Output the (x, y) coordinate of the center of the cell containing the given text.  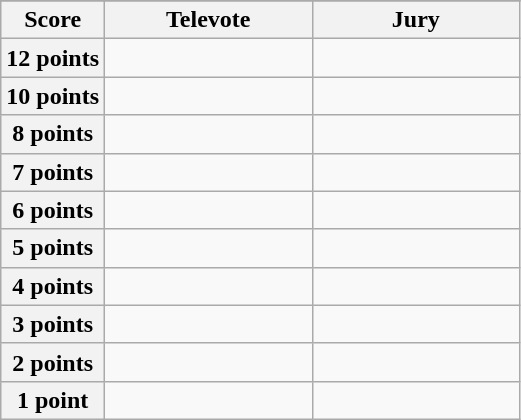
8 points (53, 134)
2 points (53, 362)
4 points (53, 286)
5 points (53, 248)
1 point (53, 400)
12 points (53, 58)
10 points (53, 96)
7 points (53, 172)
3 points (53, 324)
Televote (209, 20)
Jury (416, 20)
Score (53, 20)
6 points (53, 210)
